Return (X, Y) of the center of cell containing provided text 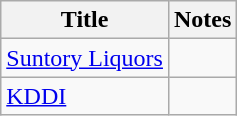
Title (85, 20)
Suntory Liquors (85, 58)
KDDI (85, 96)
Notes (202, 20)
